Return the [x, y] coordinate for the center point of the cell that contains the specified text.  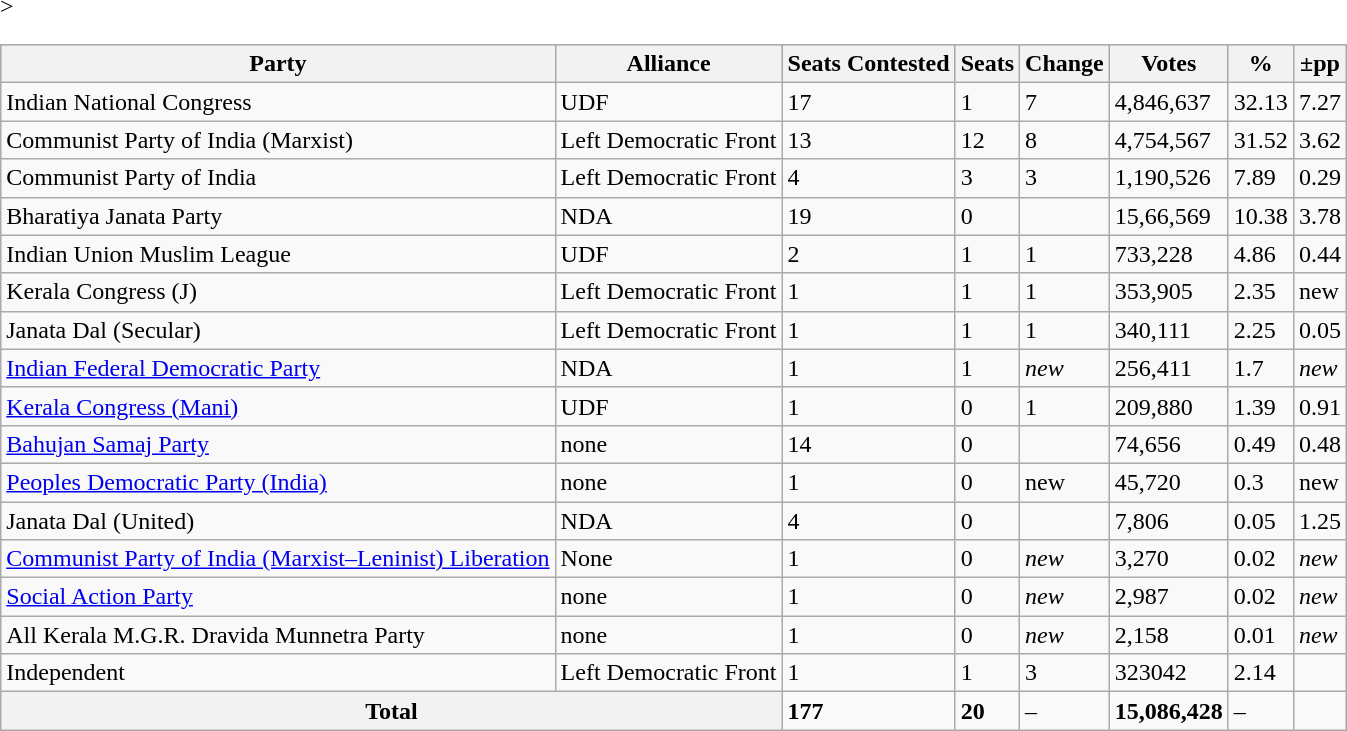
209,880 [1168, 406]
7.89 [1260, 178]
Seats [987, 64]
17 [868, 102]
19 [868, 216]
Bahujan Samaj Party [278, 444]
7,806 [1168, 521]
3.62 [1320, 140]
Indian Federal Democratic Party [278, 368]
0.49 [1260, 444]
2 [868, 254]
2.14 [1260, 673]
None [668, 559]
177 [868, 711]
20 [987, 711]
4.86 [1260, 254]
Kerala Congress (Mani) [278, 406]
2,158 [1168, 635]
1.39 [1260, 406]
12 [987, 140]
1,190,526 [1168, 178]
0.01 [1260, 635]
323042 [1168, 673]
Independent [278, 673]
15,66,569 [1168, 216]
733,228 [1168, 254]
2,987 [1168, 597]
13 [868, 140]
Alliance [668, 64]
74,656 [1168, 444]
Communist Party of India (Marxist) [278, 140]
Janata Dal (United) [278, 521]
0.91 [1320, 406]
0.44 [1320, 254]
±pp [1320, 64]
Seats Contested [868, 64]
2.35 [1260, 292]
Votes [1168, 64]
Social Action Party [278, 597]
3,270 [1168, 559]
0.29 [1320, 178]
45,720 [1168, 482]
3.78 [1320, 216]
14 [868, 444]
4,846,637 [1168, 102]
353,905 [1168, 292]
Communist Party of India (Marxist–Leninist) Liberation [278, 559]
Kerala Congress (J) [278, 292]
2.25 [1260, 330]
Peoples Democratic Party (India) [278, 482]
Bharatiya Janata Party [278, 216]
Total [392, 711]
7 [1065, 102]
8 [1065, 140]
4,754,567 [1168, 140]
0.48 [1320, 444]
15,086,428 [1168, 711]
1.7 [1260, 368]
Janata Dal (Secular) [278, 330]
% [1260, 64]
340,111 [1168, 330]
31.52 [1260, 140]
Indian National Congress [278, 102]
All Kerala M.G.R. Dravida Munnetra Party [278, 635]
Party [278, 64]
Communist Party of India [278, 178]
10.38 [1260, 216]
Indian Union Muslim League [278, 254]
7.27 [1320, 102]
1.25 [1320, 521]
32.13 [1260, 102]
256,411 [1168, 368]
0.3 [1260, 482]
Change [1065, 64]
